Find where the given text appears and provide that cell's center as (x, y) coordinate. 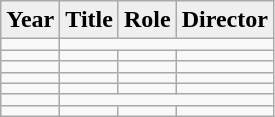
Title (90, 20)
Year (30, 20)
Role (147, 20)
Director (224, 20)
